Search for the cell housing the specified text and yield its (x, y) center coordinate. 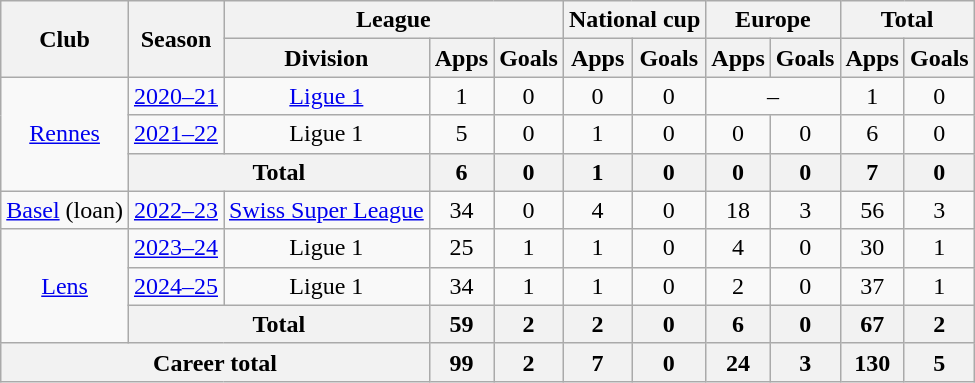
Club (65, 39)
– (773, 96)
130 (872, 362)
Career total (215, 362)
2020–21 (176, 96)
National cup (634, 20)
2024–25 (176, 286)
99 (461, 362)
56 (872, 210)
67 (872, 324)
Basel (loan) (65, 210)
37 (872, 286)
2023–24 (176, 248)
2022–23 (176, 210)
25 (461, 248)
30 (872, 248)
Swiss Super League (327, 210)
2021–22 (176, 134)
24 (738, 362)
Rennes (65, 134)
18 (738, 210)
Season (176, 39)
Lens (65, 286)
League (394, 20)
Europe (773, 20)
59 (461, 324)
Division (327, 58)
